Capture the cell that displays the provided text and extract its (X, Y) central coordinate. 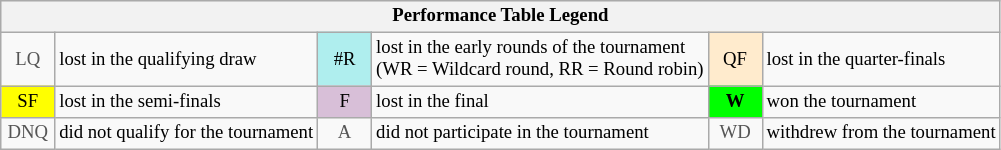
withdrew from the tournament (881, 134)
WD (735, 134)
lost in the final (540, 102)
W (735, 102)
lost in the qualifying draw (186, 60)
F (345, 102)
lost in the semi-finals (186, 102)
#R (345, 60)
LQ (28, 60)
SF (28, 102)
did not qualify for the tournament (186, 134)
lost in the early rounds of the tournament(WR = Wildcard round, RR = Round robin) (540, 60)
QF (735, 60)
won the tournament (881, 102)
did not participate in the tournament (540, 134)
lost in the quarter-finals (881, 60)
Performance Table Legend (500, 16)
A (345, 134)
DNQ (28, 134)
